Locate the cell with the specified text and output its [x, y] center coordinate. 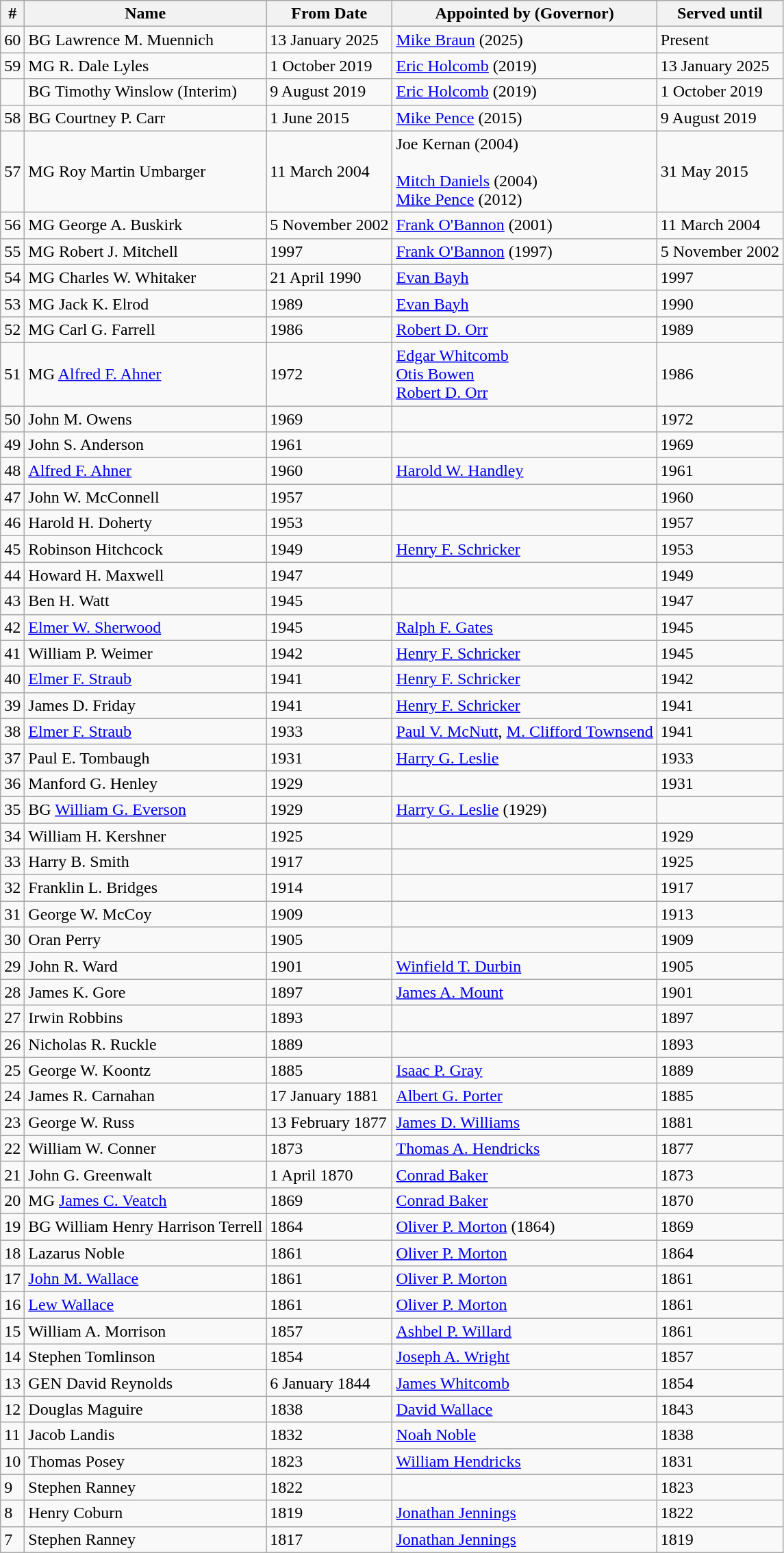
1990 [720, 303]
18 [12, 1252]
29 [12, 966]
Irwin Robbins [145, 1018]
13 [12, 1383]
8 [12, 1513]
Oliver P. Morton (1864) [524, 1226]
Joseph A. Wright [524, 1357]
59 [12, 66]
Harry B. Smith [145, 862]
Stephen Tomlinson [145, 1357]
Henry Coburn [145, 1513]
MG R. Dale Lyles [145, 66]
51 [12, 374]
Harry G. Leslie [524, 757]
16 [12, 1305]
Thomas A. Hendricks [524, 1148]
25 [12, 1070]
28 [12, 992]
7 [12, 1539]
Mike Pence (2015) [524, 118]
39 [12, 705]
15 [12, 1331]
1 June 2015 [329, 118]
Franklin L. Bridges [145, 888]
Manford G. Henley [145, 783]
# [12, 14]
43 [12, 601]
John G. Greenwalt [145, 1174]
Robert D. Orr [524, 329]
22 [12, 1148]
Joe Kernan (2004)Mitch Daniels (2004) Mike Pence (2012) [524, 171]
17 January 1881 [329, 1096]
William P. Weimer [145, 653]
MG Robert J. Mitchell [145, 251]
30 [12, 940]
Lazarus Noble [145, 1252]
19 [12, 1226]
52 [12, 329]
William A. Morrison [145, 1331]
Ashbel P. Willard [524, 1331]
George W. Koontz [145, 1070]
54 [12, 277]
David Wallace [524, 1409]
Lew Wallace [145, 1305]
John R. Ward [145, 966]
Paul V. McNutt, M. Clifford Townsend [524, 731]
James D. Williams [524, 1122]
Albert G. Porter [524, 1096]
49 [12, 445]
James R. Carnahan [145, 1096]
BG William Henry Harrison Terrell [145, 1226]
Harry G. Leslie (1929) [524, 809]
Oran Perry [145, 940]
Jacob Landis [145, 1435]
BG William G. Everson [145, 809]
41 [12, 653]
1831 [720, 1461]
14 [12, 1357]
MG George A. Buskirk [145, 225]
55 [12, 251]
9 [12, 1487]
10 [12, 1461]
Present [720, 40]
31 [12, 914]
1914 [329, 888]
Thomas Posey [145, 1461]
James D. Friday [145, 705]
50 [12, 418]
Nicholas R. Ruckle [145, 1044]
MG Roy Martin Umbarger [145, 171]
1877 [720, 1148]
From Date [329, 14]
13 February 1877 [329, 1122]
James A. Mount [524, 992]
Appointed by (Governor) [524, 14]
Elmer W. Sherwood [145, 627]
MG Jack K. Elrod [145, 303]
12 [12, 1409]
BG Courtney P. Carr [145, 118]
Served until [720, 14]
Winfield T. Durbin [524, 966]
Frank O'Bannon (2001) [524, 225]
60 [12, 40]
John S. Anderson [145, 445]
GEN David Reynolds [145, 1383]
George W. McCoy [145, 914]
Harold H. Doherty [145, 523]
48 [12, 471]
BG Timothy Winslow (Interim) [145, 92]
1881 [720, 1122]
John M. Wallace [145, 1279]
George W. Russ [145, 1122]
34 [12, 836]
Douglas Maguire [145, 1409]
23 [12, 1122]
Ralph F. Gates [524, 627]
MG Alfred F. Ahner [145, 374]
Harold W. Handley [524, 471]
33 [12, 862]
Frank O'Bannon (1997) [524, 251]
1913 [720, 914]
MG Carl G. Farrell [145, 329]
20 [12, 1200]
47 [12, 497]
James K. Gore [145, 992]
31 May 2015 [720, 171]
21 [12, 1174]
Ben H. Watt [145, 601]
Name [145, 14]
William H. Kershner [145, 836]
1832 [329, 1435]
24 [12, 1096]
17 [12, 1279]
James Whitcomb [524, 1383]
44 [12, 575]
57 [12, 171]
21 April 1990 [329, 277]
11 [12, 1435]
Noah Noble [524, 1435]
27 [12, 1018]
1817 [329, 1539]
40 [12, 679]
MG James C. Veatch [145, 1200]
John M. Owens [145, 418]
53 [12, 303]
Alfred F. Ahner [145, 471]
Isaac P. Gray [524, 1070]
Edgar Whitcomb Otis Bowen Robert D. Orr [524, 374]
45 [12, 549]
Mike Braun (2025) [524, 40]
Robinson Hitchcock [145, 549]
26 [12, 1044]
36 [12, 783]
56 [12, 225]
1870 [720, 1200]
37 [12, 757]
John W. McConnell [145, 497]
William Hendricks [524, 1461]
1 April 1870 [329, 1174]
32 [12, 888]
42 [12, 627]
6 January 1844 [329, 1383]
58 [12, 118]
Paul E. Tombaugh [145, 757]
MG Charles W. Whitaker [145, 277]
BG Lawrence M. Muennich [145, 40]
Howard H. Maxwell [145, 575]
William W. Conner [145, 1148]
38 [12, 731]
1843 [720, 1409]
46 [12, 523]
35 [12, 809]
